Return (X, Y) of the center of cell containing provided text 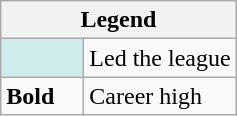
Led the league (160, 58)
Legend (118, 20)
Career high (160, 96)
Bold (42, 96)
